Pinpoint the cell where the given text exists, returning its (x, y) midpoint coordinate. 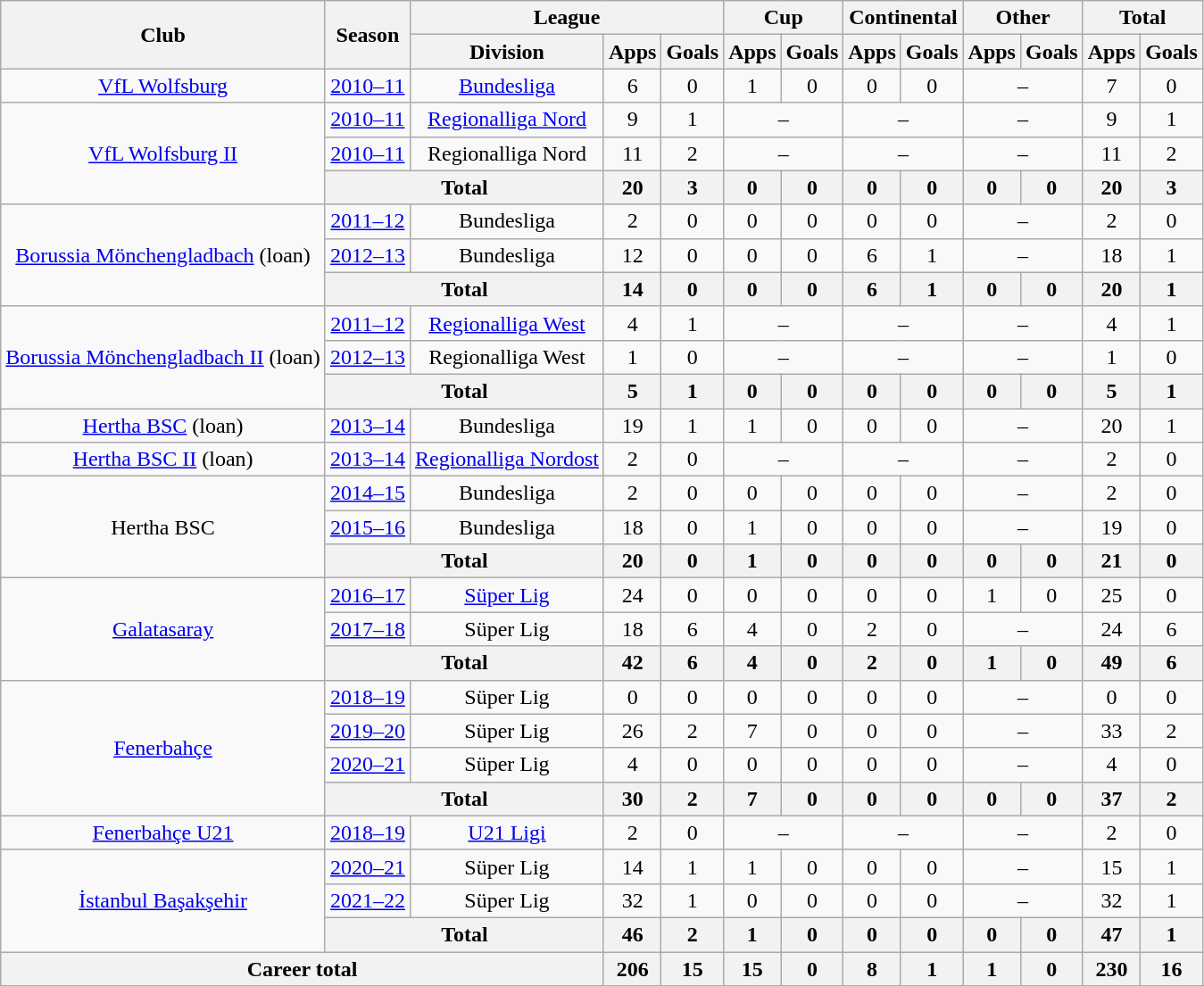
2015–16 (368, 527)
VfL Wolfsburg II (163, 153)
26 (632, 731)
Fenerbahçe (163, 748)
2016–17 (368, 595)
16 (1172, 968)
206 (632, 968)
Regionalliga Nordost (507, 460)
Cup (784, 18)
Hertha BSC (loan) (163, 426)
46 (632, 934)
Season (368, 35)
33 (1111, 731)
2014–15 (368, 493)
VfL Wolfsburg (163, 86)
Club (163, 35)
Galatasaray (163, 629)
30 (632, 799)
Borussia Mönchengladbach (loan) (163, 255)
47 (1111, 934)
2021–22 (368, 900)
2017–18 (368, 629)
Other (1023, 18)
League (566, 18)
37 (1111, 799)
230 (1111, 968)
Fenerbahçe U21 (163, 833)
8 (872, 968)
25 (1111, 595)
12 (632, 255)
Division (507, 52)
Hertha BSC (163, 527)
42 (632, 663)
U21 Ligi (507, 833)
İstanbul Başakşehir (163, 900)
49 (1111, 663)
Borussia Mönchengladbach II (loan) (163, 357)
Continental (903, 18)
Career total (303, 968)
21 (1111, 561)
2019–20 (368, 731)
Hertha BSC II (loan) (163, 460)
